Determine the (X, Y) coordinate at the center of the cell enclosing the given text.  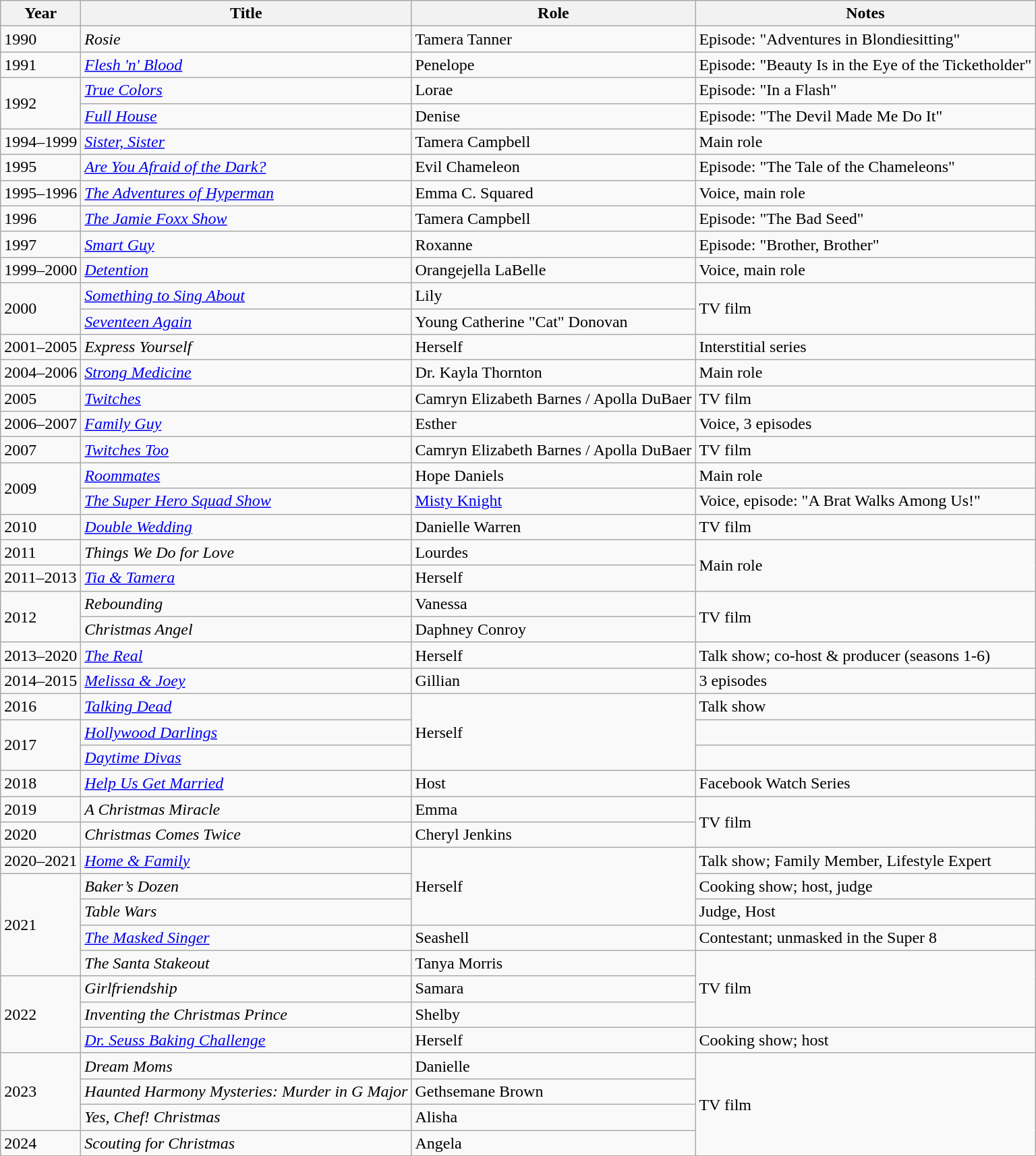
Inventing the Christmas Prince (246, 1014)
Table Wars (246, 912)
Detention (246, 270)
Emma C. Squared (553, 193)
2007 (40, 450)
Seashell (553, 937)
Dr. Seuss Baking Challenge (246, 1040)
Angela (553, 1143)
Lorae (553, 90)
Gethsemane Brown (553, 1091)
2017 (40, 745)
Dream Moms (246, 1066)
A Christmas Miracle (246, 809)
2018 (40, 784)
Misty Knight (553, 501)
Talk show; Family Member, Lifestyle Expert (865, 861)
The Real (246, 655)
Things We Do for Love (246, 552)
Title (246, 13)
Talk show (865, 706)
Evil Chameleon (553, 167)
Strong Medicine (246, 373)
Gillian (553, 681)
Penelope (553, 65)
Hollywood Darlings (246, 732)
Double Wedding (246, 527)
Episode: "Adventures in Blondiesitting" (865, 39)
Esther (553, 424)
Yes, Chef! Christmas (246, 1117)
2020 (40, 835)
Christmas Angel (246, 629)
Twitches Too (246, 450)
2024 (40, 1143)
Episode: "The Devil Made Me Do It" (865, 116)
True Colors (246, 90)
Episode: "The Tale of the Chameleons" (865, 167)
2010 (40, 527)
Scouting for Christmas (246, 1143)
Flesh 'n' Blood (246, 65)
2005 (40, 399)
2022 (40, 1014)
The Jamie Foxx Show (246, 219)
Episode: "Beauty Is in the Eye of the Ticketholder" (865, 65)
1995–1996 (40, 193)
Tamera Tanner (553, 39)
Full House (246, 116)
Young Catherine "Cat" Donovan (553, 322)
Episode: "The Bad Seed" (865, 219)
Episode: "In a Flash" (865, 90)
3 episodes (865, 681)
1996 (40, 219)
The Santa Stakeout (246, 963)
Tanya Morris (553, 963)
Haunted Harmony Mysteries: Murder in G Major (246, 1091)
Express Yourself (246, 347)
Girlfriendship (246, 989)
Something to Sing About (246, 295)
2023 (40, 1091)
2011–2013 (40, 578)
2012 (40, 616)
2013–2020 (40, 655)
Seventeen Again (246, 322)
Talking Dead (246, 706)
1991 (40, 65)
Voice, episode: "A Brat Walks Among Us!" (865, 501)
Denise (553, 116)
Contestant; unmasked in the Super 8 (865, 937)
1994–1999 (40, 142)
2006–2007 (40, 424)
Vanessa (553, 604)
Cooking show; host (865, 1040)
Smart Guy (246, 244)
Host (553, 784)
Talk show; co-host & producer (seasons 1-6) (865, 655)
Daphney Conroy (553, 629)
2000 (40, 308)
Melissa & Joey (246, 681)
The Super Hero Squad Show (246, 501)
Tia & Tamera (246, 578)
Orangejella LaBelle (553, 270)
1995 (40, 167)
Sister, Sister (246, 142)
2019 (40, 809)
1990 (40, 39)
Notes (865, 13)
2004–2006 (40, 373)
1992 (40, 103)
Alisha (553, 1117)
Samara (553, 989)
Christmas Comes Twice (246, 835)
2021 (40, 925)
Year (40, 13)
Danielle Warren (553, 527)
Twitches (246, 399)
2014–2015 (40, 681)
Interstitial series (865, 347)
Role (553, 13)
2020–2021 (40, 861)
Cheryl Jenkins (553, 835)
Cooking show; host, judge (865, 886)
1999–2000 (40, 270)
Lily (553, 295)
Danielle (553, 1066)
Baker’s Dozen (246, 886)
Rosie (246, 39)
2009 (40, 488)
The Masked Singer (246, 937)
Shelby (553, 1014)
Dr. Kayla Thornton (553, 373)
Voice, 3 episodes (865, 424)
Emma (553, 809)
Episode: "Brother, Brother" (865, 244)
Home & Family (246, 861)
Roxanne (553, 244)
The Adventures of Hyperman (246, 193)
2016 (40, 706)
Are You Afraid of the Dark? (246, 167)
Lourdes (553, 552)
2011 (40, 552)
Judge, Host (865, 912)
Family Guy (246, 424)
Facebook Watch Series (865, 784)
Help Us Get Married (246, 784)
Hope Daniels (553, 475)
Roommates (246, 475)
Rebounding (246, 604)
Daytime Divas (246, 758)
2001–2005 (40, 347)
1997 (40, 244)
